Find where the given text appears and provide that cell's center as [X, Y] coordinate. 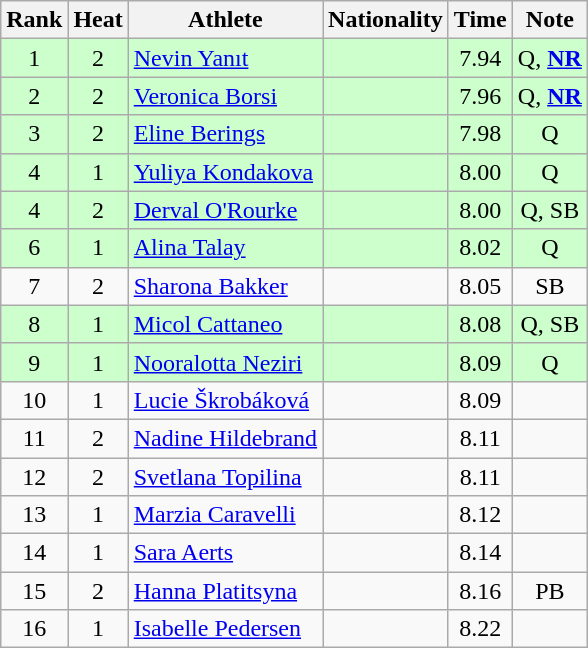
16 [34, 629]
14 [34, 553]
Athlete [225, 20]
6 [34, 248]
Nadine Hildebrand [225, 438]
Sara Aerts [225, 553]
Heat [98, 20]
Nooralotta Neziri [225, 362]
8.05 [480, 286]
Time [480, 20]
12 [34, 477]
Rank [34, 20]
Lucie Škrobáková [225, 400]
Hanna Platitsyna [225, 591]
Svetlana Topilina [225, 477]
Nevin Yanıt [225, 58]
Veronica Borsi [225, 96]
11 [34, 438]
7.96 [480, 96]
Yuliya Kondakova [225, 172]
Note [550, 20]
8 [34, 324]
Derval O'Rourke [225, 210]
Sharona Bakker [225, 286]
Isabelle Pedersen [225, 629]
3 [34, 134]
PB [550, 591]
8.08 [480, 324]
7.94 [480, 58]
7 [34, 286]
8.12 [480, 515]
Micol Cattaneo [225, 324]
8.22 [480, 629]
13 [34, 515]
SB [550, 286]
7.98 [480, 134]
8.16 [480, 591]
8.02 [480, 248]
10 [34, 400]
Marzia Caravelli [225, 515]
8.14 [480, 553]
Alina Talay [225, 248]
9 [34, 362]
Nationality [386, 20]
Eline Berings [225, 134]
15 [34, 591]
